From the cell containing the given text, extract its center point as (x, y) coordinate. 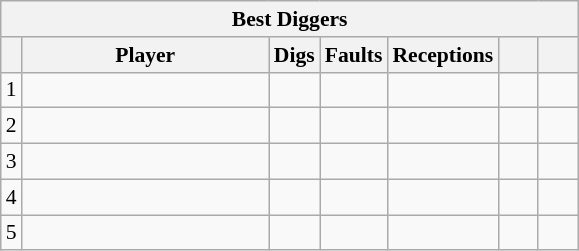
4 (12, 197)
Faults (354, 55)
5 (12, 233)
2 (12, 126)
Player (146, 55)
Digs (294, 55)
Receptions (442, 55)
3 (12, 162)
1 (12, 90)
Best Diggers (290, 19)
